Capture the cell that displays the provided text and extract its (x, y) central coordinate. 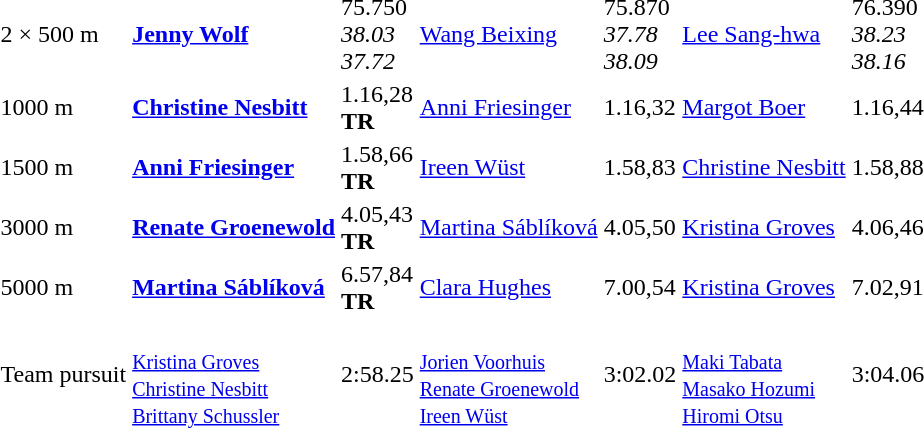
Margot Boer (764, 108)
Renate Groenewold (234, 228)
Ireen Wüst (508, 168)
1.16,28TR (378, 108)
Clara Hughes (508, 288)
1.58,66TR (378, 168)
4.05,50 (640, 228)
4.05,43TR (378, 228)
6.57,84TR (378, 288)
1.58,83 (640, 168)
1.16,32 (640, 108)
7.00,54 (640, 288)
